Capture the cell that displays the provided text and extract its [x, y] central coordinate. 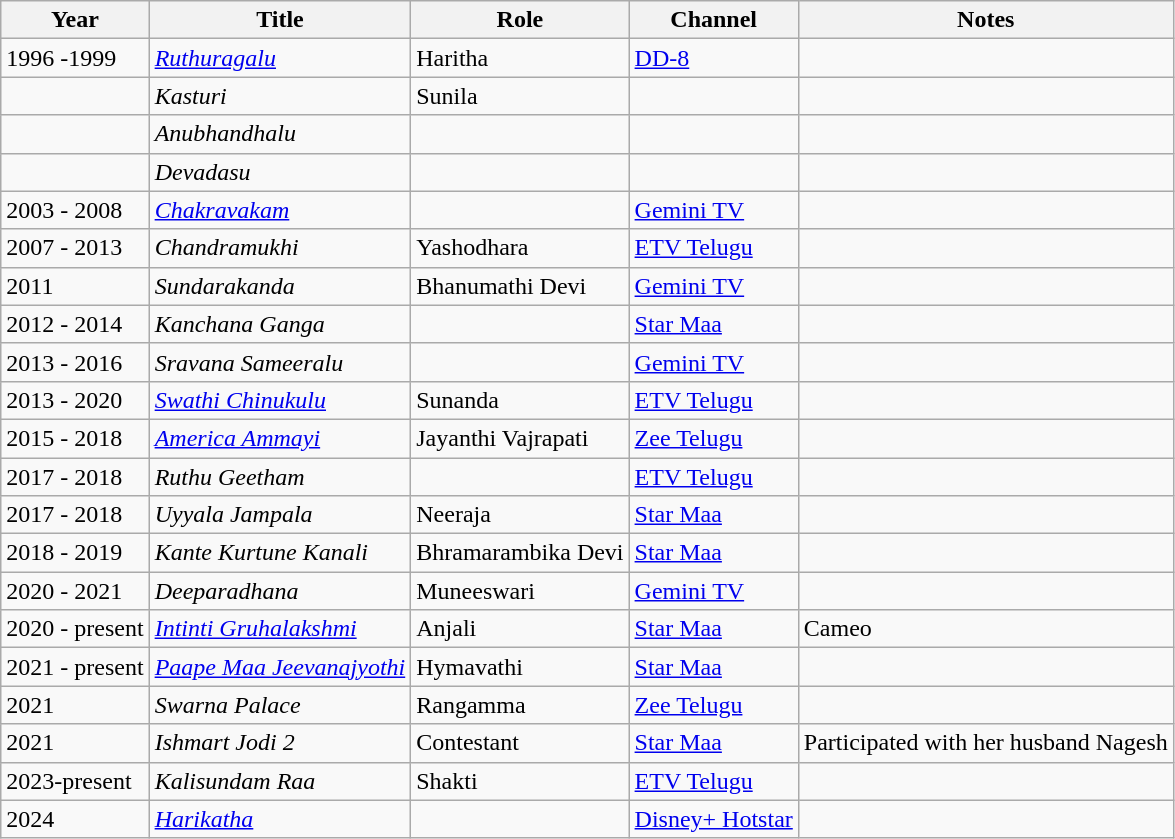
2013 - 2016 [75, 362]
Role [520, 20]
Anubhandhalu [280, 134]
Kanchana Ganga [280, 324]
Yashodhara [520, 248]
Deeparadhana [280, 591]
Chandramukhi [280, 248]
Rangamma [520, 705]
Kasturi [280, 96]
1996 -1999 [75, 58]
DD-8 [714, 58]
Uyyala Jampala [280, 515]
2015 - 2018 [75, 438]
Channel [714, 20]
2007 - 2013 [75, 248]
Contestant [520, 743]
Title [280, 20]
Anjali [520, 629]
Year [75, 20]
Bhramarambika Devi [520, 553]
Ruthu Geetham [280, 477]
Muneeswari [520, 591]
Sravana Sameeralu [280, 362]
Sundarakanda [280, 286]
2018 - 2019 [75, 553]
Kalisundam Raa [280, 781]
Harikatha [280, 819]
2023-present [75, 781]
Neeraja [520, 515]
Ishmart Jodi 2 [280, 743]
Swathi Chinukulu [280, 400]
2020 - 2021 [75, 591]
Bhanumathi Devi [520, 286]
Shakti [520, 781]
Notes [986, 20]
Participated with her husband Nagesh [986, 743]
Devadasu [280, 172]
2003 - 2008 [75, 210]
2020 - present [75, 629]
Intinti Gruhalakshmi [280, 629]
2011 [75, 286]
America Ammayi [280, 438]
Haritha [520, 58]
2013 - 2020 [75, 400]
Cameo [986, 629]
Ruthuragalu [280, 58]
Swarna Palace [280, 705]
Hymavathi [520, 667]
Sunanda [520, 400]
Jayanthi Vajrapati [520, 438]
Chakravakam [280, 210]
2024 [75, 819]
2021 - present [75, 667]
Sunila [520, 96]
Paape Maa Jeevanajyothi [280, 667]
2012 - 2014 [75, 324]
Disney+ Hotstar [714, 819]
Kante Kurtune Kanali [280, 553]
